Detect which cell encompasses the target text, then output its (x, y) center coordinate. 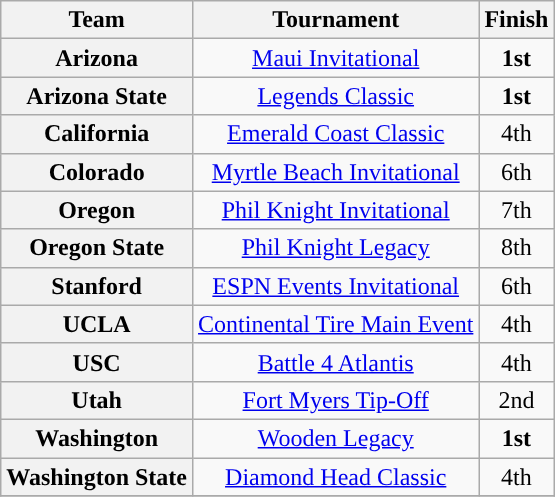
Phil Knight Legacy (336, 248)
Oregon State (97, 248)
Utah (97, 400)
Tournament (336, 20)
Arizona (97, 58)
Fort Myers Tip-Off (336, 400)
Continental Tire Main Event (336, 324)
Myrtle Beach Invitational (336, 172)
Oregon (97, 210)
USC (97, 362)
Team (97, 20)
Arizona State (97, 96)
Battle 4 Atlantis (336, 362)
UCLA (97, 324)
Legends Classic (336, 96)
Washington (97, 438)
ESPN Events Invitational (336, 286)
7th (516, 210)
California (97, 134)
Stanford (97, 286)
Colorado (97, 172)
Wooden Legacy (336, 438)
Finish (516, 20)
Maui Invitational (336, 58)
2nd (516, 400)
Emerald Coast Classic (336, 134)
Phil Knight Invitational (336, 210)
Diamond Head Classic (336, 477)
Washington State (97, 477)
8th (516, 248)
